Find where the given text appears and provide that cell's center as (x, y) coordinate. 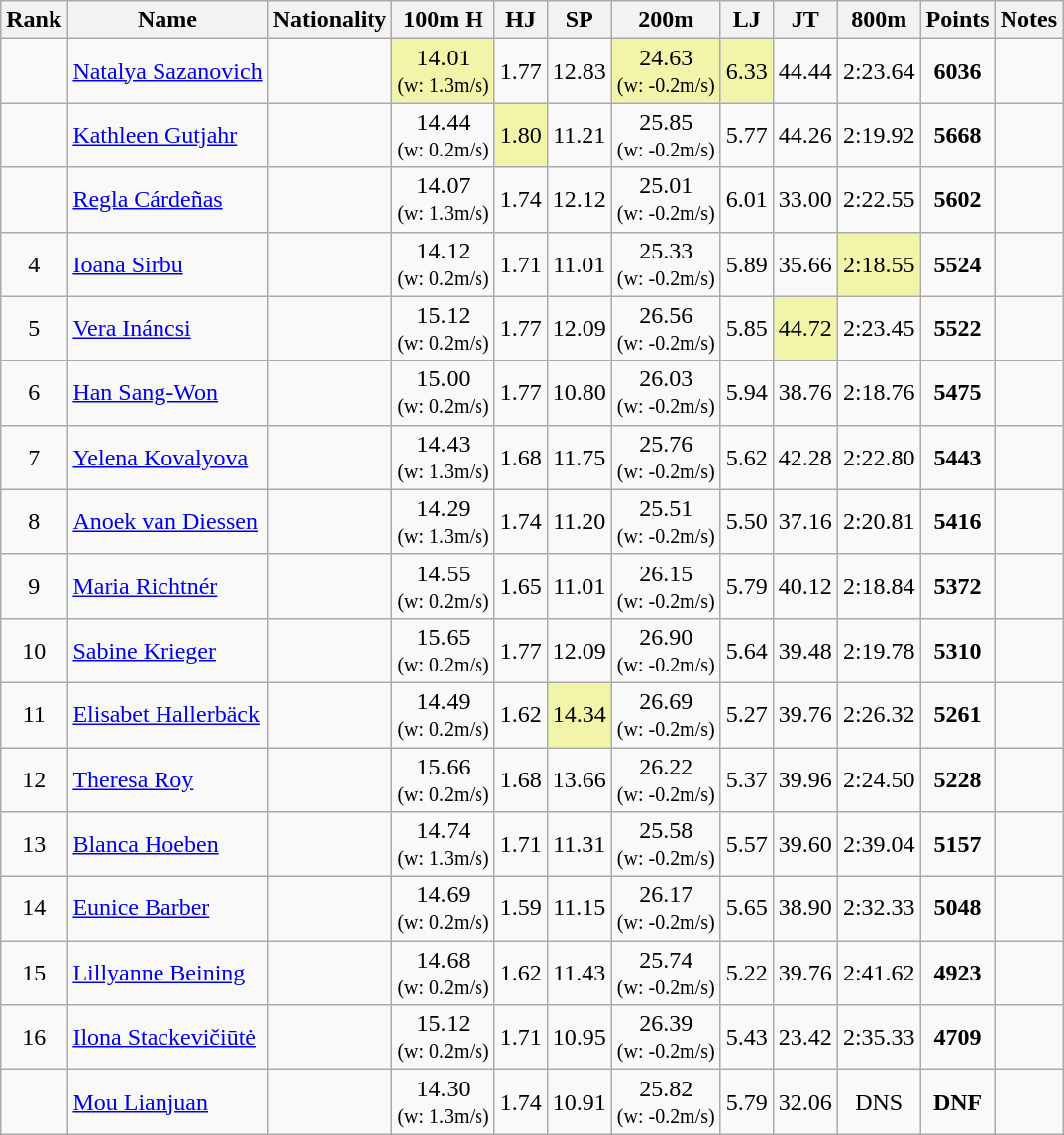
DNF (957, 1101)
13.66 (579, 778)
15 (34, 973)
26.69(w: -0.2m/s) (666, 715)
25.01(w: -0.2m/s) (666, 200)
2:22.55 (879, 200)
26.56(w: -0.2m/s) (666, 329)
14.69(w: 0.2m/s) (444, 909)
5443 (957, 458)
15.66(w: 0.2m/s) (444, 778)
5.62 (747, 458)
44.72 (804, 329)
10 (34, 650)
2:18.55 (879, 263)
5.43 (747, 1038)
LJ (747, 20)
2:35.33 (879, 1038)
Natalya Sazanovich (167, 71)
Eunice Barber (167, 909)
1.65 (521, 586)
11 (34, 715)
Ioana Sirbu (167, 263)
10.80 (579, 392)
14.43(w: 1.3m/s) (444, 458)
14.55(w: 0.2m/s) (444, 586)
5475 (957, 392)
14.74(w: 1.3m/s) (444, 844)
26.15(w: -0.2m/s) (666, 586)
10.91 (579, 1101)
32.06 (804, 1101)
5372 (957, 586)
5.37 (747, 778)
SP (579, 20)
9 (34, 586)
11.31 (579, 844)
Mou Lianjuan (167, 1101)
6 (34, 392)
5.65 (747, 909)
5524 (957, 263)
33.00 (804, 200)
1.59 (521, 909)
4709 (957, 1038)
5.57 (747, 844)
5522 (957, 329)
25.74(w: -0.2m/s) (666, 973)
Blanca Hoeben (167, 844)
Vera Ináncsi (167, 329)
26.03(w: -0.2m/s) (666, 392)
6.33 (747, 71)
Sabine Krieger (167, 650)
5157 (957, 844)
40.12 (804, 586)
Maria Richtnér (167, 586)
12.12 (579, 200)
2:39.04 (879, 844)
5.85 (747, 329)
24.63(w: -0.2m/s) (666, 71)
2:24.50 (879, 778)
5416 (957, 521)
2:26.32 (879, 715)
23.42 (804, 1038)
4 (34, 263)
2:18.84 (879, 586)
2:32.33 (879, 909)
42.28 (804, 458)
2:22.80 (879, 458)
39.96 (804, 778)
25.58(w: -0.2m/s) (666, 844)
5.77 (747, 135)
5261 (957, 715)
DNS (879, 1101)
JT (804, 20)
Points (957, 20)
7 (34, 458)
5.94 (747, 392)
14.07(w: 1.3m/s) (444, 200)
26.39(w: -0.2m/s) (666, 1038)
Elisabet Hallerbäck (167, 715)
100m H (444, 20)
11.75 (579, 458)
5.50 (747, 521)
Rank (34, 20)
15.00(w: 0.2m/s) (444, 392)
5.27 (747, 715)
38.90 (804, 909)
5228 (957, 778)
25.76(w: -0.2m/s) (666, 458)
38.76 (804, 392)
26.22(w: -0.2m/s) (666, 778)
14.34 (579, 715)
4923 (957, 973)
13 (34, 844)
5310 (957, 650)
44.44 (804, 71)
Name (167, 20)
26.90(w: -0.2m/s) (666, 650)
11.20 (579, 521)
5 (34, 329)
26.17(w: -0.2m/s) (666, 909)
Anoek van Diessen (167, 521)
5048 (957, 909)
200m (666, 20)
37.16 (804, 521)
14.12(w: 0.2m/s) (444, 263)
Kathleen Gutjahr (167, 135)
6.01 (747, 200)
Nationality (330, 20)
Ilona Stackevičiūtė (167, 1038)
HJ (521, 20)
14.68(w: 0.2m/s) (444, 973)
11.43 (579, 973)
14.29(w: 1.3m/s) (444, 521)
6036 (957, 71)
39.48 (804, 650)
14.49(w: 0.2m/s) (444, 715)
11.15 (579, 909)
800m (879, 20)
5.64 (747, 650)
2:20.81 (879, 521)
5.89 (747, 263)
14.01(w: 1.3m/s) (444, 71)
12 (34, 778)
2:23.64 (879, 71)
25.85(w: -0.2m/s) (666, 135)
14.44(w: 0.2m/s) (444, 135)
2:18.76 (879, 392)
12.83 (579, 71)
10.95 (579, 1038)
2:19.78 (879, 650)
15.65(w: 0.2m/s) (444, 650)
Yelena Kovalyova (167, 458)
2:19.92 (879, 135)
2:23.45 (879, 329)
8 (34, 521)
Lillyanne Beining (167, 973)
Han Sang-Won (167, 392)
25.33(w: -0.2m/s) (666, 263)
5668 (957, 135)
5.22 (747, 973)
Theresa Roy (167, 778)
35.66 (804, 263)
39.60 (804, 844)
Regla Cárdeñas (167, 200)
2:41.62 (879, 973)
Notes (1028, 20)
11.21 (579, 135)
14 (34, 909)
1.80 (521, 135)
14.30(w: 1.3m/s) (444, 1101)
16 (34, 1038)
5602 (957, 200)
44.26 (804, 135)
25.82(w: -0.2m/s) (666, 1101)
25.51(w: -0.2m/s) (666, 521)
